Identify which cell holds the provided text, then report its [x, y] central coordinate. 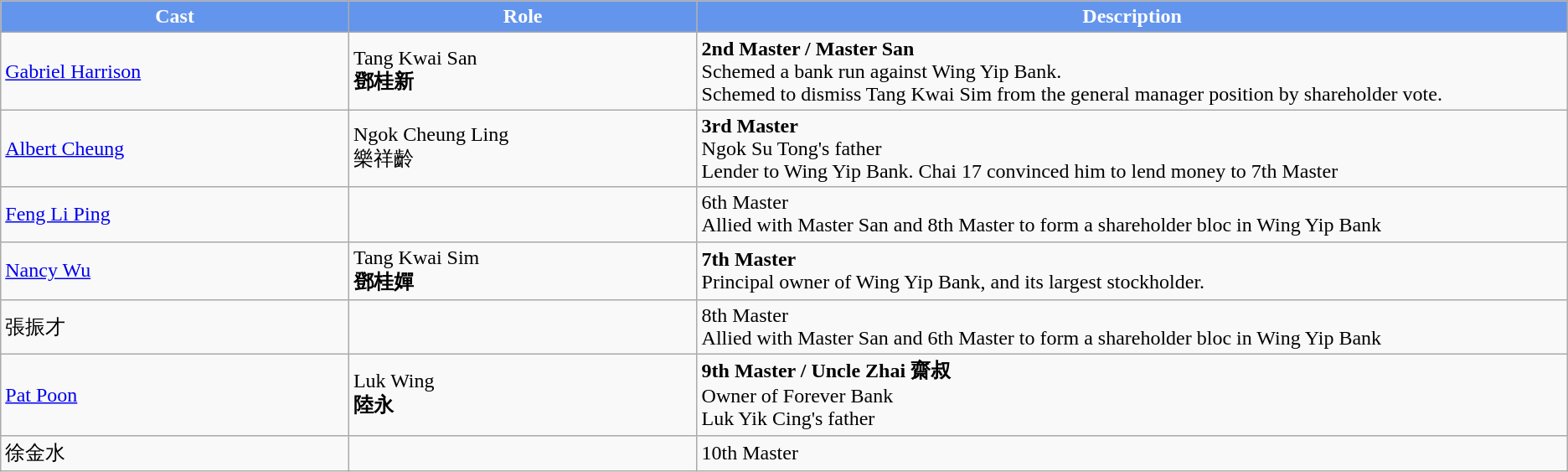
徐金水 [175, 453]
Pat Poon [175, 396]
Tang Kwai Sim鄧桂嬋 [523, 271]
Gabriel Harrison [175, 71]
張振才 [175, 327]
Luk Wing陸永 [523, 396]
6th Master Allied with Master San and 8th Master to form a shareholder bloc in Wing Yip Bank [1132, 215]
Role [523, 17]
9th Master / Uncle Zhai 齋叔Owner of Forever BankLuk Yik Cing's father [1132, 396]
Cast [175, 17]
3rd MasterNgok Su Tong's fatherLender to Wing Yip Bank. Chai 17 convinced him to lend money to 7th Master [1132, 148]
7th MasterPrincipal owner of Wing Yip Bank, and its largest stockholder. [1132, 271]
Nancy Wu [175, 271]
Tang Kwai San鄧桂新 [523, 71]
Description [1132, 17]
Feng Li Ping [175, 215]
Ngok Cheung Ling樂祥齡 [523, 148]
10th Master [1132, 453]
Albert Cheung [175, 148]
8th Master Allied with Master San and 6th Master to form a shareholder bloc in Wing Yip Bank [1132, 327]
